Pinpoint the cell where the given text exists, returning its [X, Y] midpoint coordinate. 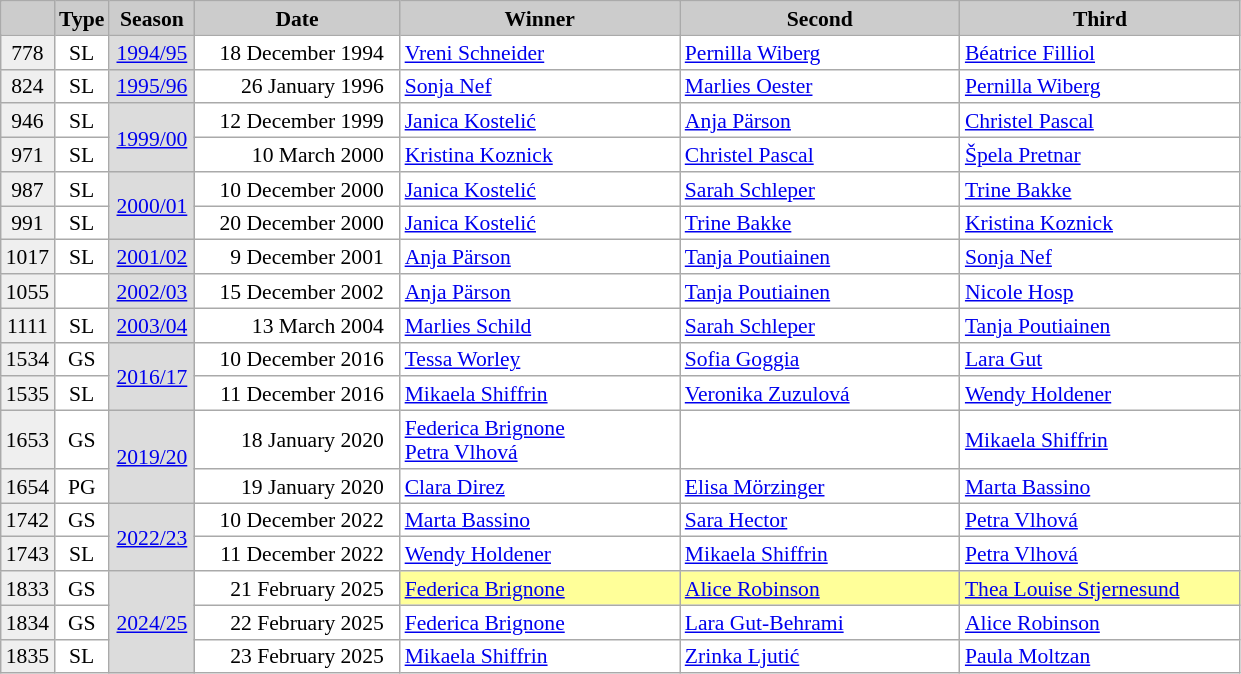
Winner [540, 18]
Third [1100, 18]
1994/95 [152, 52]
21 February 2025 [296, 588]
2002/03 [152, 291]
1055 [28, 291]
824 [28, 86]
19 January 2020 [296, 486]
987 [28, 189]
20 December 2000 [296, 223]
1742 [28, 520]
11 December 2016 [296, 394]
15 December 2002 [296, 291]
Clara Direz [540, 486]
10 December 2016 [296, 359]
PG [82, 486]
Sara Hector [820, 520]
18 December 1994 [296, 52]
2016/17 [152, 376]
1654 [28, 486]
2001/02 [152, 257]
971 [28, 155]
1834 [28, 622]
Second [820, 18]
Elisa Mörzinger [820, 486]
10 December 2022 [296, 520]
1017 [28, 257]
Type [82, 18]
Thea Louise Stjernesund [1100, 588]
11 December 2022 [296, 554]
12 December 1999 [296, 121]
2024/25 [152, 622]
1999/00 [152, 138]
10 March 2000 [296, 155]
1534 [28, 359]
1653 [28, 440]
Nicole Hosp [1100, 291]
22 February 2025 [296, 622]
Lara Gut [1100, 359]
Date [296, 18]
991 [28, 223]
26 January 1996 [296, 86]
2019/20 [152, 457]
13 March 2004 [296, 325]
2022/23 [152, 537]
Veronika Zuzulová [820, 394]
Season [152, 18]
1833 [28, 588]
2003/04 [152, 325]
1111 [28, 325]
18 January 2020 [296, 440]
Vreni Schneider [540, 52]
1835 [28, 656]
Špela Pretnar [1100, 155]
1535 [28, 394]
Lara Gut-Behrami [820, 622]
Zrinka Ljutić [820, 656]
2000/01 [152, 206]
Sofia Goggia [820, 359]
Paula Moltzan [1100, 656]
778 [28, 52]
1743 [28, 554]
Marlies Schild [540, 325]
9 December 2001 [296, 257]
23 February 2025 [296, 656]
Tessa Worley [540, 359]
Federica Brignone Petra Vlhová [540, 440]
946 [28, 121]
Béatrice Filliol [1100, 52]
Marlies Oester [820, 86]
1995/96 [152, 86]
10 December 2000 [296, 189]
